Identify which cell holds the provided text, then report its (X, Y) central coordinate. 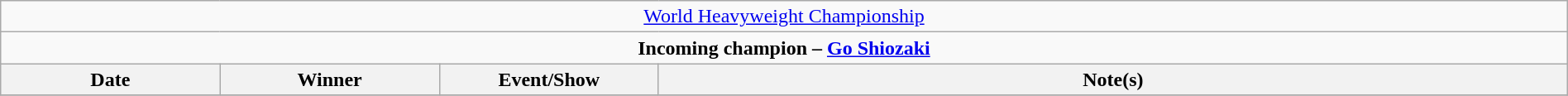
Incoming champion – Go Shiozaki (784, 48)
World Heavyweight Championship (784, 17)
Date (111, 79)
Note(s) (1113, 79)
Event/Show (549, 79)
Winner (329, 79)
